Extract the [X, Y] coordinate from the center of the cell holding the provided text.  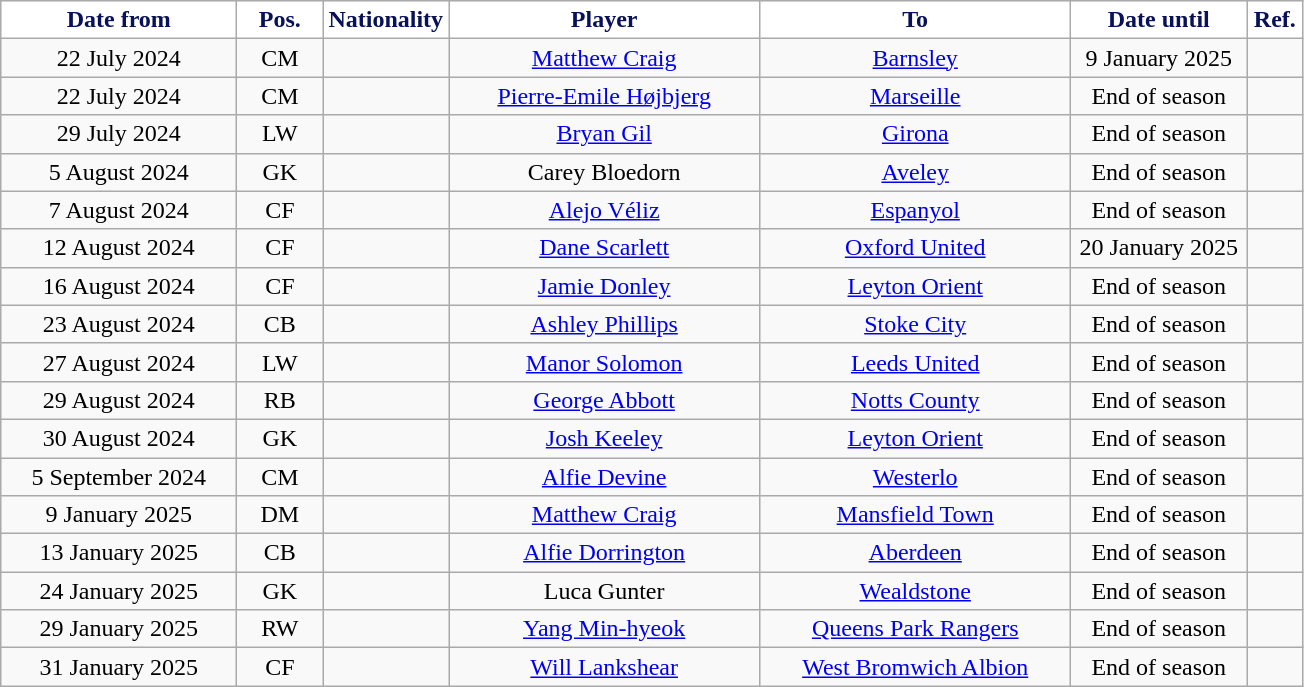
Wealdstone [916, 591]
23 August 2024 [119, 324]
Marseille [916, 96]
13 January 2025 [119, 553]
Bryan Gil [604, 134]
RB [280, 400]
Alfie Dorrington [604, 553]
Westerlo [916, 477]
Pos. [280, 20]
Jamie Donley [604, 286]
Aveley [916, 172]
Barnsley [916, 58]
Luca Gunter [604, 591]
To [916, 20]
Alejo Véliz [604, 210]
Mansfield Town [916, 515]
Queens Park Rangers [916, 629]
Manor Solomon [604, 362]
Pierre-Emile Højbjerg [604, 96]
Josh Keeley [604, 438]
5 August 2024 [119, 172]
Alfie Devine [604, 477]
Date until [1159, 20]
Notts County [916, 400]
Girona [916, 134]
DM [280, 515]
Espanyol [916, 210]
Carey Bloedorn [604, 172]
Aberdeen [916, 553]
Date from [119, 20]
Dane Scarlett [604, 248]
Stoke City [916, 324]
RW [280, 629]
Nationality [386, 20]
Ashley Phillips [604, 324]
12 August 2024 [119, 248]
Will Lankshear [604, 667]
16 August 2024 [119, 286]
20 January 2025 [1159, 248]
West Bromwich Albion [916, 667]
30 August 2024 [119, 438]
29 July 2024 [119, 134]
Player [604, 20]
31 January 2025 [119, 667]
Ref. [1275, 20]
29 August 2024 [119, 400]
Oxford United [916, 248]
Yang Min-hyeok [604, 629]
27 August 2024 [119, 362]
George Abbott [604, 400]
29 January 2025 [119, 629]
5 September 2024 [119, 477]
7 August 2024 [119, 210]
24 January 2025 [119, 591]
Leeds United [916, 362]
